Identify which cell holds the provided text, then report its [X, Y] central coordinate. 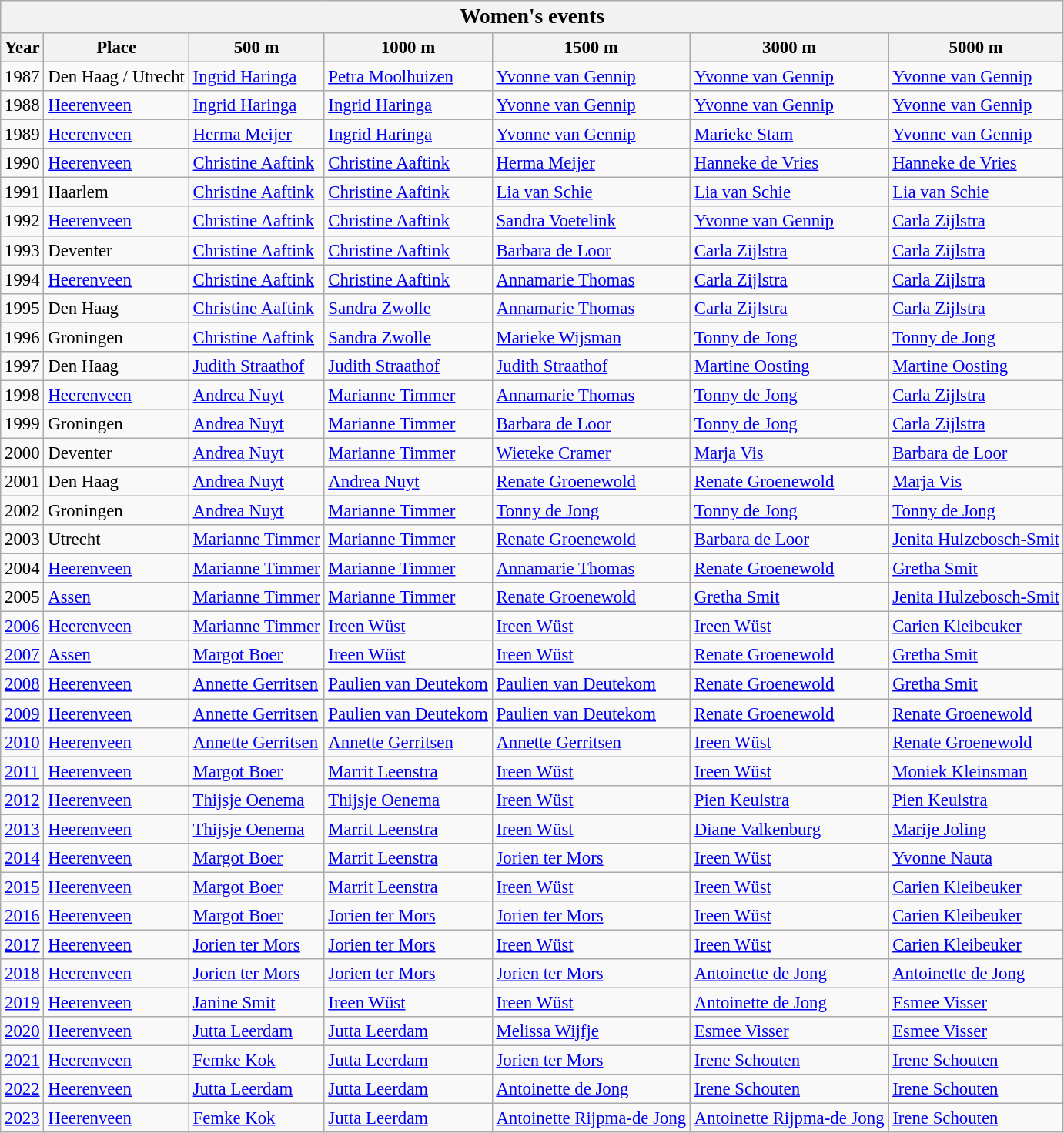
1991 [22, 192]
2005 [22, 597]
Melissa Wijfje [591, 1031]
5000 m [976, 48]
2002 [22, 511]
1989 [22, 135]
Haarlem [116, 192]
Yvonne Nauta [976, 858]
2008 [22, 684]
Petra Moolhuizen [408, 77]
2016 [22, 916]
Den Haag / Utrecht [116, 77]
1993 [22, 250]
2010 [22, 742]
1997 [22, 366]
2019 [22, 1003]
2021 [22, 1061]
1992 [22, 222]
1996 [22, 337]
Janine Smit [256, 1003]
1990 [22, 163]
Moniek Kleinsman [976, 771]
3000 m [788, 48]
2022 [22, 1089]
2001 [22, 482]
500 m [256, 48]
1998 [22, 395]
Marieke Wijsman [591, 337]
2009 [22, 714]
2000 [22, 453]
Sandra Voetelink [591, 222]
1994 [22, 279]
1000 m [408, 48]
1988 [22, 105]
2015 [22, 887]
Marieke Stam [788, 135]
2012 [22, 800]
2023 [22, 1118]
Diane Valkenburg [788, 829]
Women's events [533, 17]
Marije Joling [976, 829]
2007 [22, 655]
1987 [22, 77]
2004 [22, 569]
2013 [22, 829]
2003 [22, 540]
2006 [22, 627]
2011 [22, 771]
2014 [22, 858]
Utrecht [116, 540]
Year [22, 48]
2017 [22, 944]
Wieteke Cramer [591, 453]
Place [116, 48]
2020 [22, 1031]
2018 [22, 974]
1999 [22, 424]
1995 [22, 308]
1500 m [591, 48]
